Capture the cell that displays the provided text and extract its (X, Y) central coordinate. 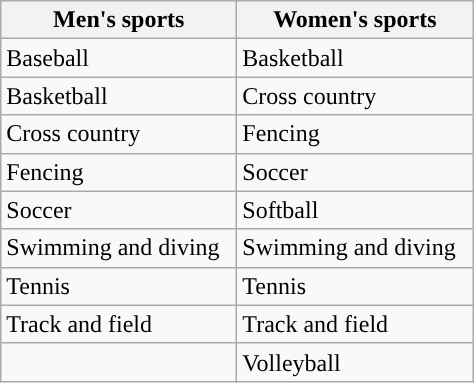
Softball (355, 210)
Volleyball (355, 362)
Baseball (119, 58)
Women's sports (355, 20)
Men's sports (119, 20)
